Identify which cell holds the provided text, then report its [x, y] central coordinate. 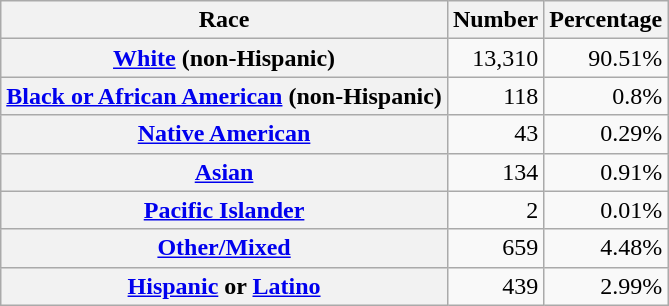
118 [495, 96]
Hispanic or Latino [224, 286]
Other/Mixed [224, 248]
0.8% [606, 96]
Pacific Islander [224, 210]
Percentage [606, 20]
43 [495, 134]
4.48% [606, 248]
0.01% [606, 210]
White (non-Hispanic) [224, 58]
Black or African American (non-Hispanic) [224, 96]
2.99% [606, 286]
0.91% [606, 172]
Native American [224, 134]
0.29% [606, 134]
Race [224, 20]
Asian [224, 172]
13,310 [495, 58]
439 [495, 286]
659 [495, 248]
90.51% [606, 58]
Number [495, 20]
134 [495, 172]
2 [495, 210]
